Locate the cell with the specified text and output its [x, y] center coordinate. 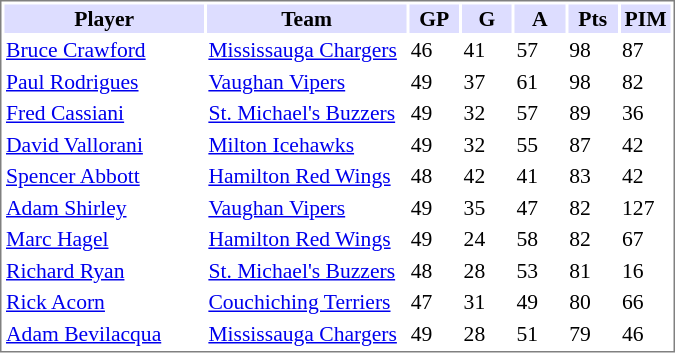
53 [540, 270]
80 [593, 302]
Paul Rodrigues [104, 82]
GP [434, 18]
24 [487, 239]
PIM [646, 18]
66 [646, 302]
Rick Acorn [104, 302]
127 [646, 208]
81 [593, 270]
Spencer Abbott [104, 176]
58 [540, 239]
83 [593, 176]
Richard Ryan [104, 270]
67 [646, 239]
Couchiching Terriers [306, 302]
Adam Bevilacqua [104, 334]
35 [487, 208]
51 [540, 334]
Team [306, 18]
37 [487, 82]
61 [540, 82]
31 [487, 302]
Bruce Crawford [104, 50]
Player [104, 18]
16 [646, 270]
David Vallorani [104, 144]
79 [593, 334]
Milton Icehawks [306, 144]
Adam Shirley [104, 208]
Pts [593, 18]
55 [540, 144]
89 [593, 113]
Fred Cassiani [104, 113]
36 [646, 113]
Marc Hagel [104, 239]
A [540, 18]
G [487, 18]
